Pinpoint the cell where the given text exists, returning its (X, Y) midpoint coordinate. 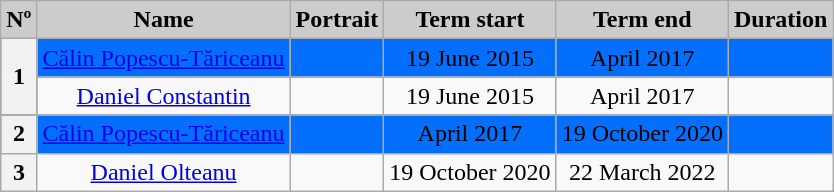
Nº (19, 20)
Term end (642, 20)
Portrait (337, 20)
Duration (780, 20)
Daniel Olteanu (164, 172)
1 (19, 77)
2 (19, 134)
Daniel Constantin (164, 96)
Term start (470, 20)
Name (164, 20)
22 March 2022 (642, 172)
3 (19, 172)
